Provide the (X, Y) coordinate of the cell's center where the given text is located.  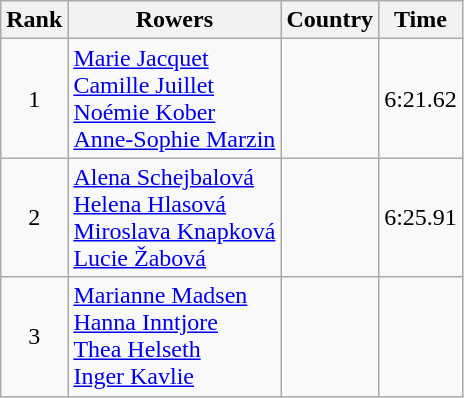
6:25.91 (421, 218)
1 (34, 98)
Rank (34, 20)
Rowers (174, 20)
Country (330, 20)
Alena SchejbalováHelena HlasováMiroslava KnapkováLucie Žabová (174, 218)
Time (421, 20)
Marie JacquetCamille JuilletNoémie KoberAnne-Sophie Marzin (174, 98)
3 (34, 336)
2 (34, 218)
Marianne MadsenHanna InntjoreThea HelsethInger Kavlie (174, 336)
6:21.62 (421, 98)
